Find where the given text appears and provide that cell's center as [x, y] coordinate. 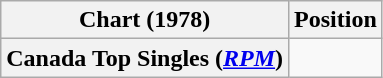
Chart (1978) [145, 20]
Canada Top Singles (RPM) [145, 58]
Position [336, 20]
